Provide the (x, y) coordinate of the cell's center where the given text is located.  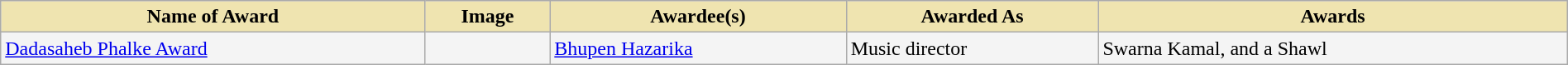
Name of Award (213, 17)
Dadasaheb Phalke Award (213, 48)
Swarna Kamal, and a Shawl (1333, 48)
Music director (973, 48)
Bhupen Hazarika (698, 48)
Image (488, 17)
Awardee(s) (698, 17)
Awards (1333, 17)
Awarded As (973, 17)
